Return the [x, y] coordinate for the center point of the cell that contains the specified text.  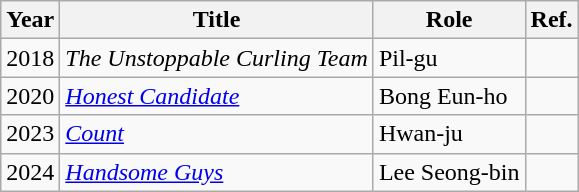
Hwan-ju [449, 134]
Title [217, 20]
2024 [30, 172]
2023 [30, 134]
Honest Candidate [217, 96]
Bong Eun-ho [449, 96]
Pil-gu [449, 58]
Year [30, 20]
Handsome Guys [217, 172]
2020 [30, 96]
Ref. [552, 20]
Count [217, 134]
The Unstoppable Curling Team [217, 58]
Lee Seong-bin [449, 172]
2018 [30, 58]
Role [449, 20]
